Scan for the cell matching the given text and deliver its (x, y) coordinate at center. 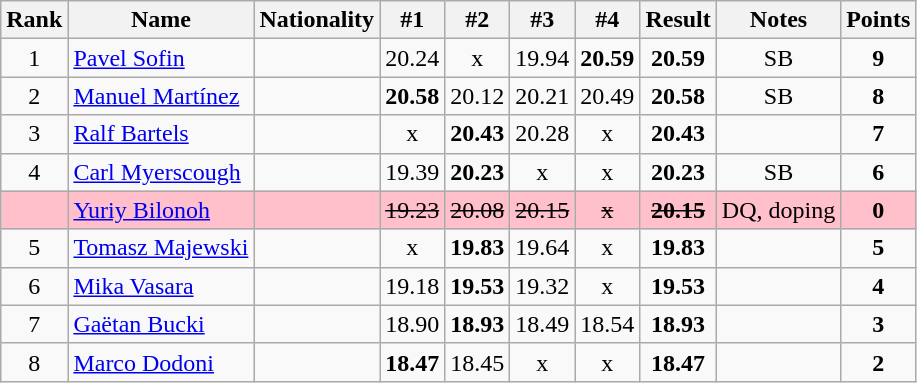
20.49 (608, 96)
20.24 (412, 58)
Name (161, 20)
#2 (478, 20)
Nationality (317, 20)
Gaëtan Bucki (161, 324)
#4 (608, 20)
Pavel Sofin (161, 58)
19.18 (412, 286)
Carl Myerscough (161, 172)
18.45 (478, 362)
1 (34, 58)
Yuriy Bilonoh (161, 210)
18.90 (412, 324)
Notes (778, 20)
19.23 (412, 210)
18.54 (608, 324)
Ralf Bartels (161, 134)
19.32 (542, 286)
20.21 (542, 96)
Marco Dodoni (161, 362)
DQ, doping (778, 210)
Tomasz Majewski (161, 248)
Result (678, 20)
20.12 (478, 96)
18.49 (542, 324)
Rank (34, 20)
Manuel Martínez (161, 96)
Mika Vasara (161, 286)
19.94 (542, 58)
20.28 (542, 134)
19.64 (542, 248)
19.39 (412, 172)
9 (878, 58)
Points (878, 20)
#1 (412, 20)
20.08 (478, 210)
#3 (542, 20)
0 (878, 210)
